Extract the (x, y) coordinate from the center of the cell holding the provided text.  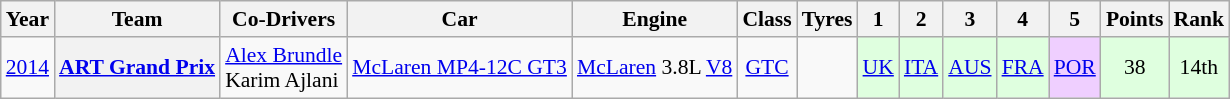
Class (766, 19)
AUS (970, 68)
FRA (1023, 68)
ART Grand Prix (137, 68)
UK (878, 68)
ITA (921, 68)
4 (1023, 19)
Engine (654, 19)
McLaren MP4-12C GT3 (460, 68)
Alex Brundle Karim Ajlani (284, 68)
POR (1075, 68)
Car (460, 19)
GTC (766, 68)
2 (921, 19)
Points (1135, 19)
Team (137, 19)
Rank (1200, 19)
2014 (28, 68)
14th (1200, 68)
McLaren 3.8L V8 (654, 68)
Year (28, 19)
3 (970, 19)
Co-Drivers (284, 19)
Tyres (828, 19)
38 (1135, 68)
5 (1075, 19)
1 (878, 19)
